Capture the cell that displays the provided text and extract its [x, y] central coordinate. 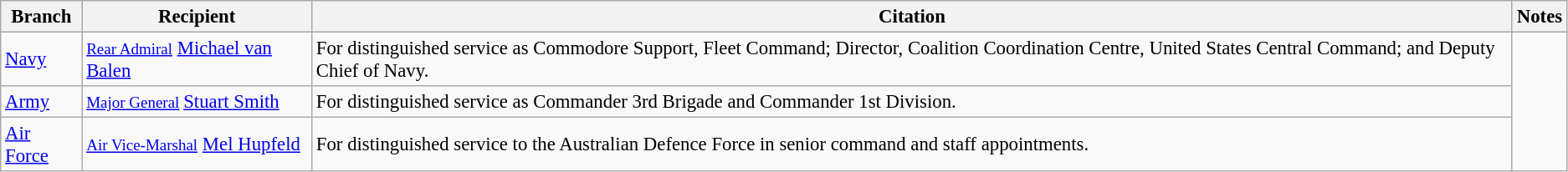
For distinguished service as Commander 3rd Brigade and Commander 1st Division. [912, 102]
Army [42, 102]
Notes [1540, 17]
Recipient [197, 17]
Major General Stuart Smith [197, 102]
Navy [42, 60]
Branch [42, 17]
Air Vice-Marshal Mel Hupfeld [197, 145]
Rear Admiral Michael van Balen [197, 60]
Air Force [42, 145]
Citation [912, 17]
For distinguished service to the Australian Defence Force in senior command and staff appointments. [912, 145]
